Detect which cell encompasses the target text, then output its (x, y) center coordinate. 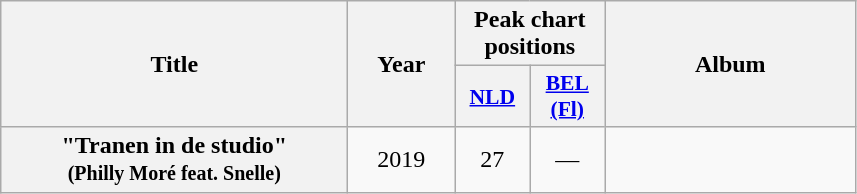
NLD (492, 96)
2019 (402, 160)
Album (730, 64)
"Tranen in de studio"(Philly Moré feat. Snelle) (174, 160)
27 (492, 160)
— (568, 160)
Peak chart positions (530, 34)
BEL(Fl) (568, 96)
Title (174, 64)
Year (402, 64)
